Capture the cell that displays the provided text and extract its (x, y) central coordinate. 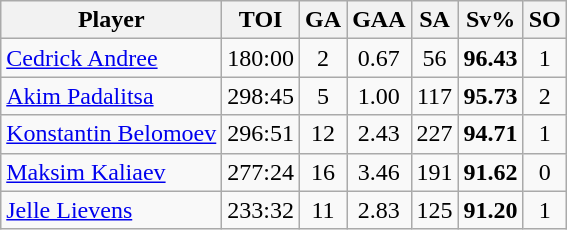
233:32 (261, 210)
96.43 (490, 58)
16 (324, 172)
296:51 (261, 134)
TOI (261, 20)
3.46 (379, 172)
1.00 (379, 96)
56 (434, 58)
277:24 (261, 172)
2.83 (379, 210)
2.43 (379, 134)
11 (324, 210)
0.67 (379, 58)
191 (434, 172)
125 (434, 210)
0 (544, 172)
Player (112, 20)
94.71 (490, 134)
Sv% (490, 20)
95.73 (490, 96)
GA (324, 20)
SA (434, 20)
298:45 (261, 96)
Maksim Kaliaev (112, 172)
Cedrick Andree (112, 58)
91.20 (490, 210)
5 (324, 96)
Jelle Lievens (112, 210)
91.62 (490, 172)
Konstantin Belomoev (112, 134)
227 (434, 134)
SO (544, 20)
GAA (379, 20)
180:00 (261, 58)
Akim Padalitsa (112, 96)
12 (324, 134)
117 (434, 96)
